Capture the cell that displays the provided text and extract its (X, Y) central coordinate. 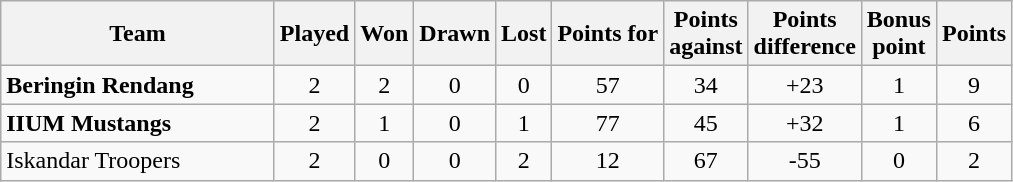
Bonuspoint (898, 34)
45 (706, 123)
Drawn (455, 34)
+32 (804, 123)
6 (974, 123)
Won (384, 34)
Points for (608, 34)
57 (608, 85)
9 (974, 85)
+23 (804, 85)
-55 (804, 161)
67 (706, 161)
Iskandar Troopers (138, 161)
Pointsdifference (804, 34)
Played (314, 34)
34 (706, 85)
Lost (524, 34)
IIUM Mustangs (138, 123)
77 (608, 123)
Pointsagainst (706, 34)
Beringin Rendang (138, 85)
Points (974, 34)
12 (608, 161)
Team (138, 34)
